Locate the cell with the specified text and output its [X, Y] center coordinate. 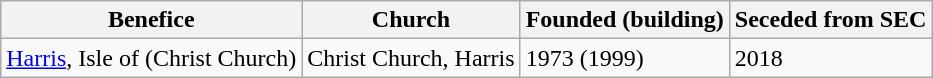
Benefice [152, 20]
Harris, Isle of (Christ Church) [152, 58]
Founded (building) [624, 20]
Church [411, 20]
Seceded from SEC [830, 20]
Christ Church, Harris [411, 58]
1973 (1999) [624, 58]
2018 [830, 58]
